Return (X, Y) of the center of cell containing provided text 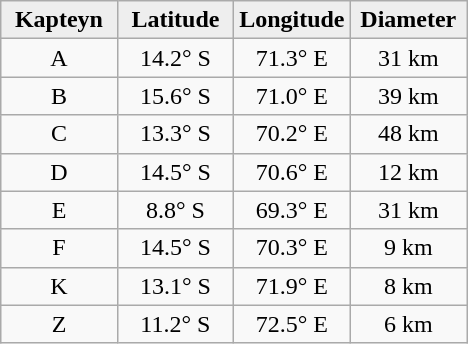
39 km (408, 96)
70.6° E (292, 172)
72.5° E (292, 324)
71.9° E (292, 286)
K (59, 286)
70.3° E (292, 248)
Z (59, 324)
B (59, 96)
12 km (408, 172)
Latitude (175, 20)
F (59, 248)
14.2° S (175, 58)
13.3° S (175, 134)
6 km (408, 324)
C (59, 134)
13.1° S (175, 286)
A (59, 58)
D (59, 172)
Kapteyn (59, 20)
Longitude (292, 20)
69.3° E (292, 210)
71.0° E (292, 96)
15.6° S (175, 96)
Diameter (408, 20)
48 km (408, 134)
8.8° S (175, 210)
70.2° E (292, 134)
11.2° S (175, 324)
E (59, 210)
8 km (408, 286)
9 km (408, 248)
71.3° E (292, 58)
